Output the (X, Y) coordinate of the center of the cell containing the given text.  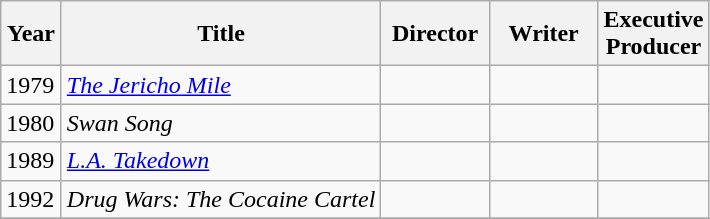
1992 (32, 199)
1980 (32, 123)
Swan Song (221, 123)
The Jericho Mile (221, 85)
Title (221, 34)
1989 (32, 161)
Year (32, 34)
1979 (32, 85)
Writer (544, 34)
Director (436, 34)
L.A. Takedown (221, 161)
Drug Wars: The Cocaine Cartel (221, 199)
ExecutiveProducer (654, 34)
